For the text-containing cell, return its midpoint in (x, y) coordinate format. 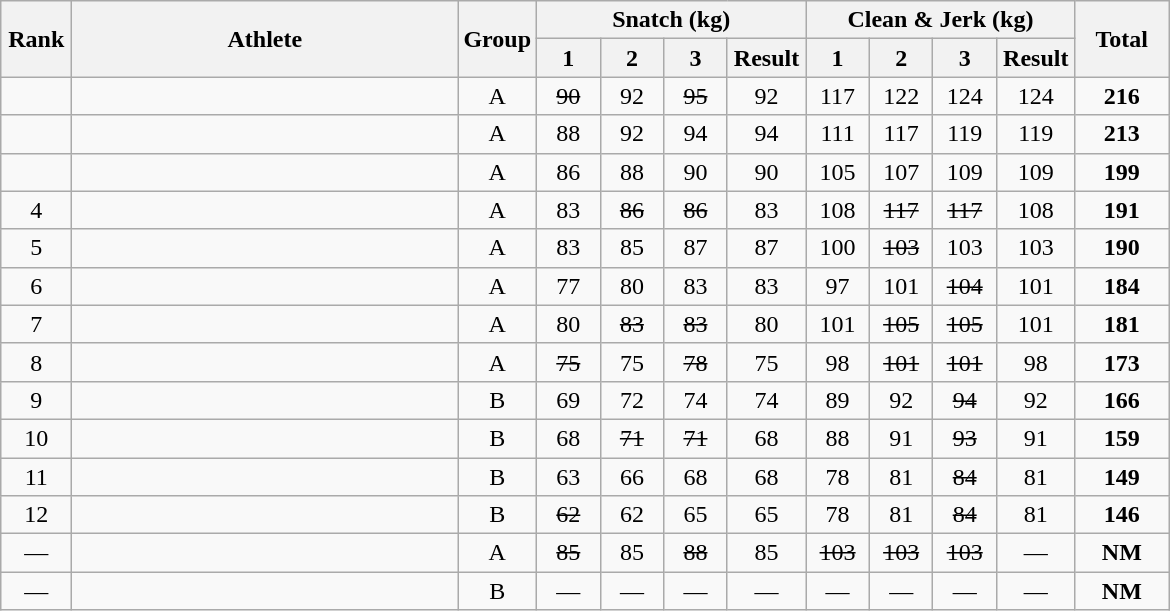
66 (632, 477)
89 (838, 400)
173 (1122, 362)
97 (838, 286)
Group (498, 39)
7 (36, 324)
77 (569, 286)
8 (36, 362)
216 (1122, 96)
111 (838, 134)
100 (838, 248)
9 (36, 400)
11 (36, 477)
149 (1122, 477)
6 (36, 286)
104 (965, 286)
213 (1122, 134)
12 (36, 515)
69 (569, 400)
Clean & Jerk (kg) (940, 20)
10 (36, 438)
191 (1122, 210)
190 (1122, 248)
181 (1122, 324)
199 (1122, 172)
122 (901, 96)
63 (569, 477)
Athlete (265, 39)
93 (965, 438)
184 (1122, 286)
72 (632, 400)
Snatch (kg) (672, 20)
107 (901, 172)
4 (36, 210)
95 (696, 96)
Rank (36, 39)
5 (36, 248)
Total (1122, 39)
166 (1122, 400)
146 (1122, 515)
159 (1122, 438)
